Return the (x, y) coordinate for the center point of the cell that contains the specified text.  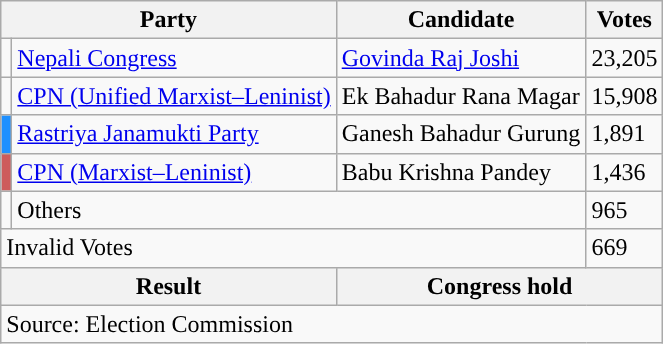
Ek Bahadur Rana Magar (461, 96)
23,205 (624, 58)
CPN (Marxist–Leninist) (174, 172)
Source: Election Commission (332, 324)
669 (624, 248)
Candidate (461, 20)
Votes (624, 20)
Invalid Votes (294, 248)
1,436 (624, 172)
Rastriya Janamukti Party (174, 134)
Party (168, 20)
Congress hold (500, 286)
Others (299, 210)
Result (168, 286)
1,891 (624, 134)
Ganesh Bahadur Gurung (461, 134)
Nepali Congress (174, 58)
Govinda Raj Joshi (461, 58)
15,908 (624, 96)
CPN (Unified Marxist–Leninist) (174, 96)
Babu Krishna Pandey (461, 172)
965 (624, 210)
